Search for the cell housing the specified text and yield its [X, Y] center coordinate. 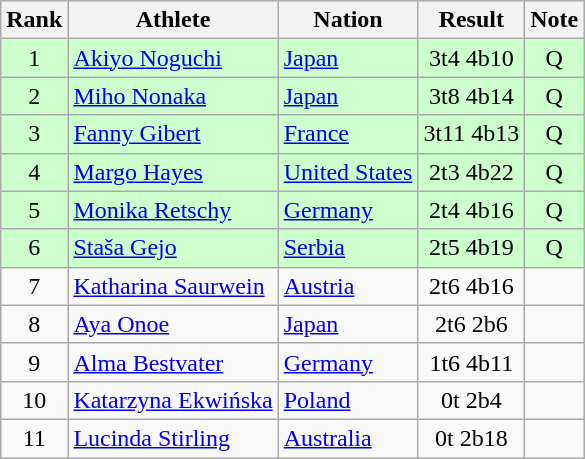
2t4 4b16 [472, 210]
1t6 4b11 [472, 362]
11 [34, 438]
3t11 4b13 [472, 134]
Australia [348, 438]
Alma Bestvater [173, 362]
Monika Retschy [173, 210]
1 [34, 58]
Nation [348, 20]
Margo Hayes [173, 172]
10 [34, 400]
Athlete [173, 20]
Aya Onoe [173, 324]
0t 2b4 [472, 400]
Result [472, 20]
2t6 4b16 [472, 286]
2t6 2b6 [472, 324]
8 [34, 324]
4 [34, 172]
Miho Nonaka [173, 96]
Katharina Saurwein [173, 286]
3 [34, 134]
Note [554, 20]
Serbia [348, 248]
0t 2b18 [472, 438]
7 [34, 286]
Fanny Gibert [173, 134]
Akiyo Noguchi [173, 58]
2t3 4b22 [472, 172]
Poland [348, 400]
3t4 4b10 [472, 58]
Lucinda Stirling [173, 438]
3t8 4b14 [472, 96]
Rank [34, 20]
Staša Gejo [173, 248]
France [348, 134]
United States [348, 172]
5 [34, 210]
6 [34, 248]
2t5 4b19 [472, 248]
Austria [348, 286]
2 [34, 96]
Katarzyna Ekwińska [173, 400]
9 [34, 362]
